From the cell containing the given text, extract its center point as [x, y] coordinate. 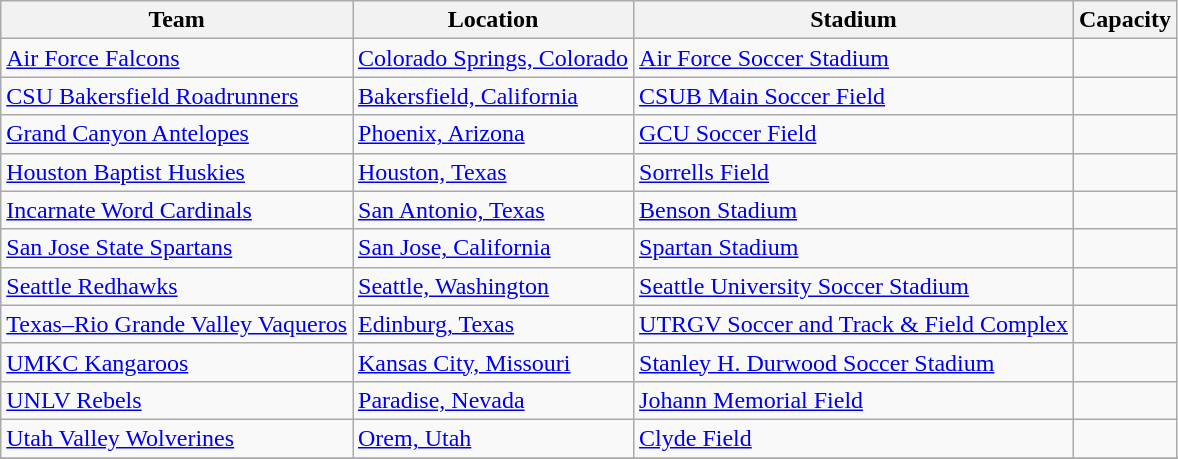
Paradise, Nevada [492, 400]
Incarnate Word Cardinals [177, 210]
Phoenix, Arizona [492, 134]
UNLV Rebels [177, 400]
GCU Soccer Field [854, 134]
Spartan Stadium [854, 248]
San Jose State Spartans [177, 248]
Colorado Springs, Colorado [492, 58]
Utah Valley Wolverines [177, 438]
Orem, Utah [492, 438]
Sorrells Field [854, 172]
Clyde Field [854, 438]
Houston, Texas [492, 172]
Seattle, Washington [492, 286]
Bakersfield, California [492, 96]
Seattle University Soccer Stadium [854, 286]
Seattle Redhawks [177, 286]
Kansas City, Missouri [492, 362]
CSUB Main Soccer Field [854, 96]
Grand Canyon Antelopes [177, 134]
Johann Memorial Field [854, 400]
San Antonio, Texas [492, 210]
UTRGV Soccer and Track & Field Complex [854, 324]
Capacity [1124, 20]
UMKC Kangaroos [177, 362]
Stanley H. Durwood Soccer Stadium [854, 362]
CSU Bakersfield Roadrunners [177, 96]
Texas–Rio Grande Valley Vaqueros [177, 324]
Location [492, 20]
Benson Stadium [854, 210]
Edinburg, Texas [492, 324]
Stadium [854, 20]
Air Force Falcons [177, 58]
Air Force Soccer Stadium [854, 58]
San Jose, California [492, 248]
Houston Baptist Huskies [177, 172]
Team [177, 20]
